Capture the cell that displays the provided text and extract its (x, y) central coordinate. 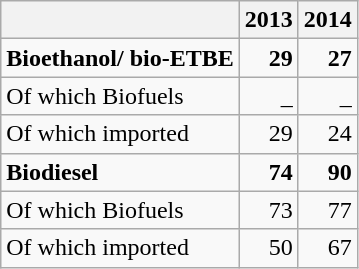
Biodiesel (120, 172)
74 (268, 172)
2013 (268, 20)
24 (328, 134)
27 (328, 58)
90 (328, 172)
2014 (328, 20)
73 (268, 210)
50 (268, 248)
Bioethanol/ bio-ETBE (120, 58)
77 (328, 210)
67 (328, 248)
